Return (x, y) of the center of cell containing provided text 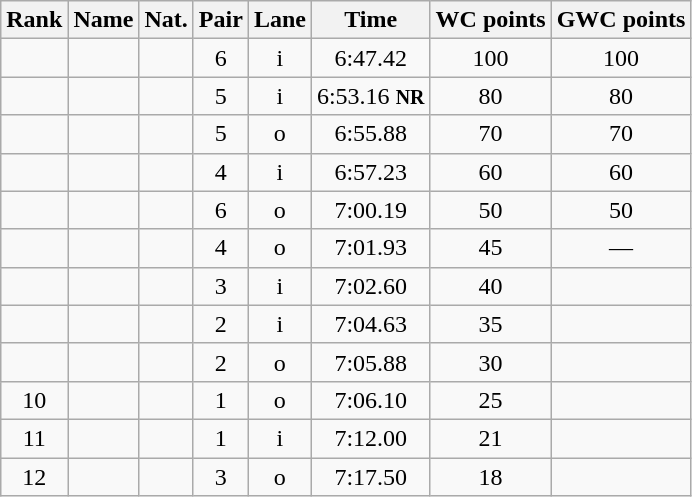
40 (490, 286)
18 (490, 477)
7:00.19 (370, 210)
11 (34, 438)
12 (34, 477)
WC points (490, 20)
Time (370, 20)
30 (490, 362)
Pair (220, 20)
6:55.88 (370, 134)
Name (104, 20)
7:06.10 (370, 400)
25 (490, 400)
GWC points (621, 20)
7:02.60 (370, 286)
6:57.23 (370, 172)
7:12.00 (370, 438)
7:05.88 (370, 362)
— (621, 248)
Nat. (166, 20)
7:04.63 (370, 324)
35 (490, 324)
6:47.42 (370, 58)
7:01.93 (370, 248)
Rank (34, 20)
21 (490, 438)
Lane (280, 20)
7:17.50 (370, 477)
45 (490, 248)
6:53.16 NR (370, 96)
10 (34, 400)
